Pinpoint the cell where the given text exists, returning its (X, Y) midpoint coordinate. 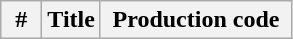
Production code (196, 20)
# (22, 20)
Title (72, 20)
